Return (x, y) of the center of cell containing provided text 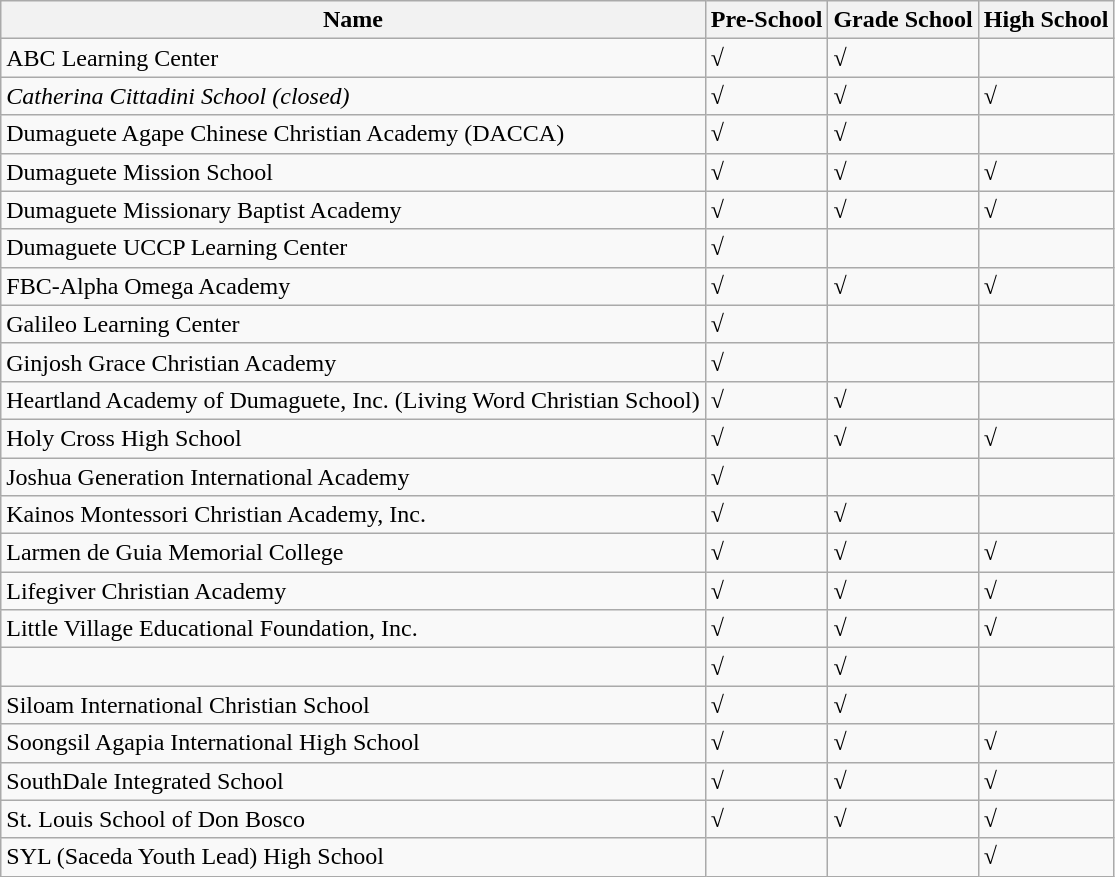
St. Louis School of Don Bosco (354, 819)
Kainos Montessori Christian Academy, Inc. (354, 515)
High School (1046, 20)
ABC Learning Center (354, 58)
Dumaguete Agape Chinese Christian Academy (DACCA) (354, 134)
Heartland Academy of Dumaguete, Inc. (Living Word Christian School) (354, 400)
Holy Cross High School (354, 438)
Joshua Generation International Academy (354, 477)
Catherina Cittadini School (closed) (354, 96)
Larmen de Guia Memorial College (354, 553)
Galileo Learning Center (354, 324)
Grade School (903, 20)
Soongsil Agapia International High School (354, 743)
Siloam International Christian School (354, 705)
Dumaguete UCCP Learning Center (354, 248)
Dumaguete Mission School (354, 172)
Little Village Educational Foundation, Inc. (354, 629)
Ginjosh Grace Christian Academy (354, 362)
Lifegiver Christian Academy (354, 591)
FBC-Alpha Omega Academy (354, 286)
Pre-School (766, 20)
Name (354, 20)
Dumaguete Missionary Baptist Academy (354, 210)
SYL (Saceda Youth Lead) High School (354, 857)
SouthDale Integrated School (354, 781)
